Return (X, Y) of the center of cell containing provided text 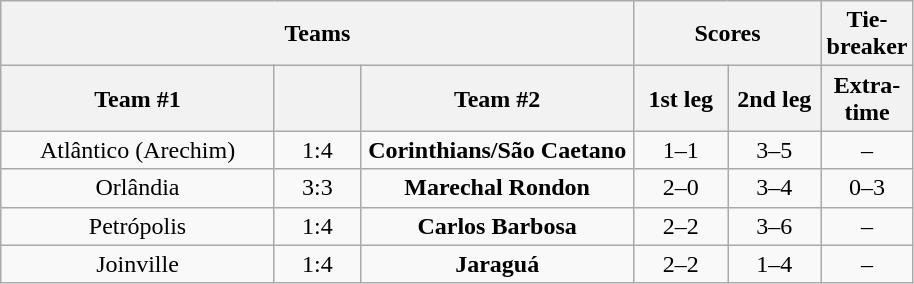
3–5 (775, 150)
0–3 (867, 188)
2–0 (681, 188)
Team #2 (497, 98)
Orlândia (138, 188)
1–4 (775, 264)
Carlos Barbosa (497, 226)
Tie-breaker (867, 34)
1st leg (681, 98)
3–6 (775, 226)
Joinville (138, 264)
Petrópolis (138, 226)
Scores (728, 34)
Marechal Rondon (497, 188)
Atlântico (Arechim) (138, 150)
2nd leg (775, 98)
3:3 (317, 188)
Jaraguá (497, 264)
Corinthians/São Caetano (497, 150)
1–1 (681, 150)
Teams (318, 34)
Team #1 (138, 98)
Extra-time (867, 98)
3–4 (775, 188)
